For the text-containing cell, return its midpoint in (X, Y) coordinate format. 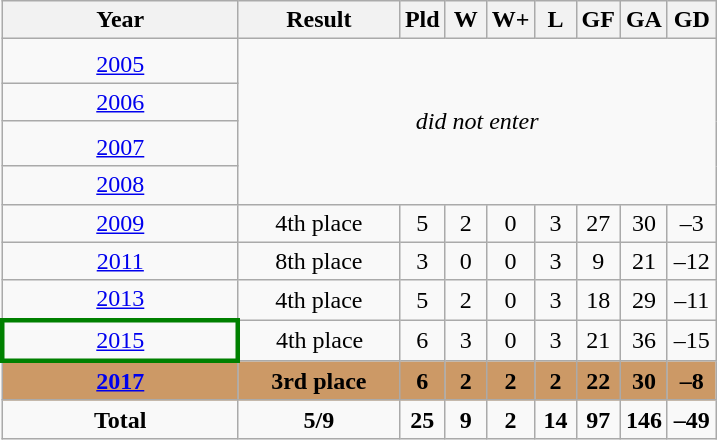
8th place (318, 261)
2017 (120, 381)
2015 (120, 340)
did not enter (477, 122)
–8 (692, 381)
Total (120, 419)
W+ (510, 20)
146 (644, 419)
Year (120, 20)
Result (318, 20)
97 (598, 419)
2008 (120, 185)
3rd place (318, 381)
18 (598, 300)
–12 (692, 261)
36 (644, 340)
–11 (692, 300)
5/9 (318, 419)
GA (644, 20)
Pld (422, 20)
2011 (120, 261)
GD (692, 20)
2007 (120, 144)
L (556, 20)
14 (556, 419)
W (466, 20)
2006 (120, 102)
22 (598, 381)
27 (598, 223)
–3 (692, 223)
25 (422, 419)
2009 (120, 223)
GF (598, 20)
–15 (692, 340)
29 (644, 300)
2013 (120, 300)
–49 (692, 419)
2005 (120, 62)
